Return (X, Y) of the center of cell containing provided text 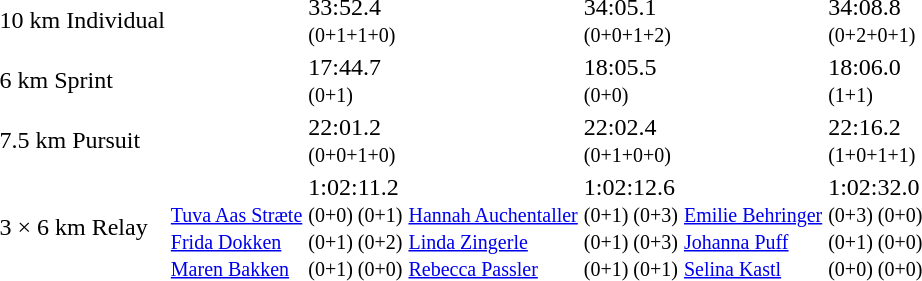
22:02.4(0+1+0+0) (630, 140)
18:05.5(0+0) (630, 80)
17:44.7(0+1) (356, 80)
22:01.2(0+0+1+0) (356, 140)
